Return the (x, y) coordinate for the center point of the cell that contains the specified text.  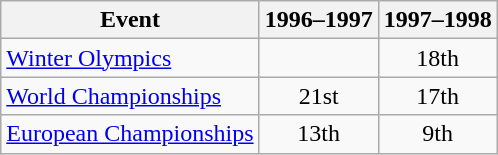
Winter Olympics (130, 58)
Event (130, 20)
17th (438, 96)
European Championships (130, 134)
1997–1998 (438, 20)
1996–1997 (318, 20)
9th (438, 134)
13th (318, 134)
21st (318, 96)
18th (438, 58)
World Championships (130, 96)
